Extract the (x, y) coordinate from the center of the cell holding the provided text.  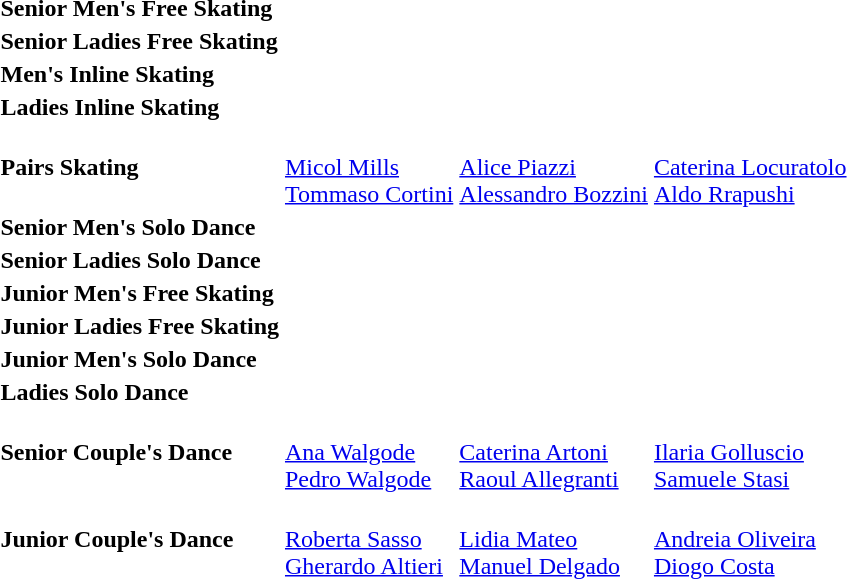
Caterina ArtoniRaoul Allegranti (554, 452)
Alice PiazziAlessandro Bozzini (554, 167)
Ana WalgodePedro Walgode (368, 452)
Micol MillsTommaso Cortini (368, 167)
